Identify which cell holds the provided text, then report its (x, y) central coordinate. 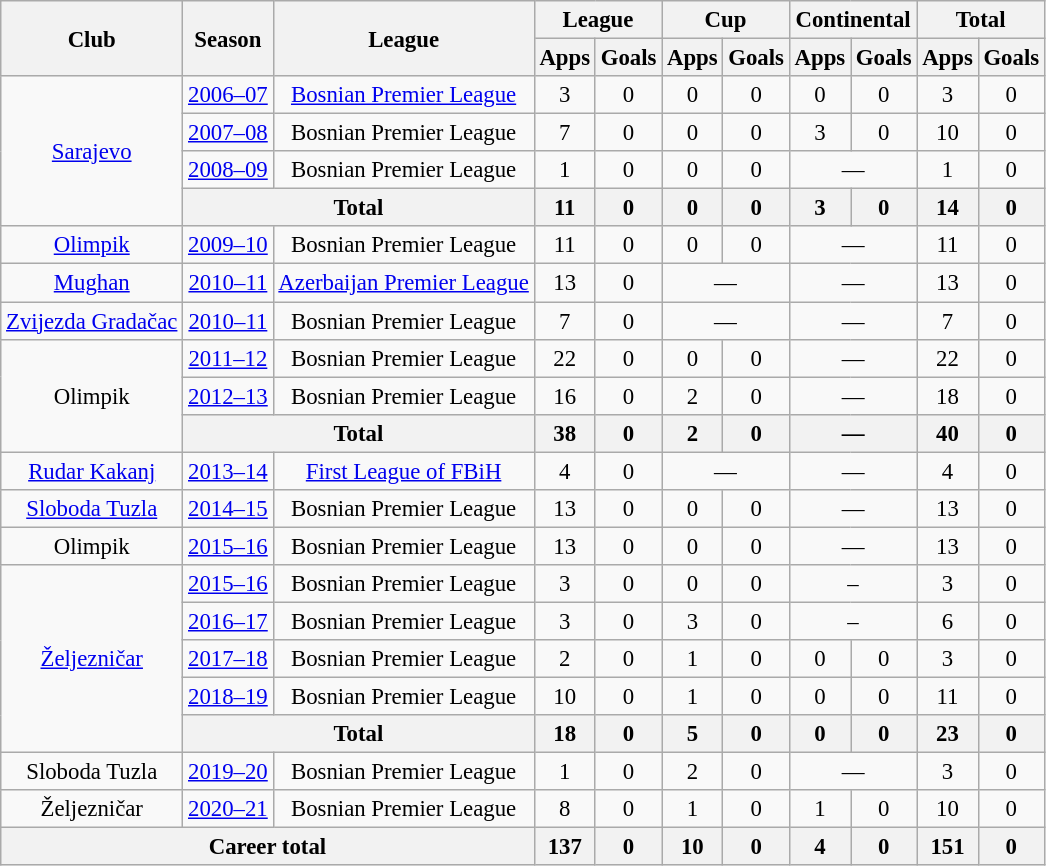
Continental (853, 20)
2018–19 (228, 697)
First League of FBiH (404, 471)
2019–20 (228, 772)
2008–09 (228, 170)
2020–21 (228, 809)
2014–15 (228, 509)
16 (564, 396)
2011–12 (228, 358)
14 (948, 208)
23 (948, 734)
38 (564, 433)
Rudar Kakanj (92, 471)
151 (948, 847)
2013–14 (228, 471)
Zvijezda Gradačac (92, 321)
40 (948, 433)
2006–07 (228, 95)
137 (564, 847)
Sarajevo (92, 151)
6 (948, 621)
Club (92, 38)
2012–13 (228, 396)
5 (692, 734)
2016–17 (228, 621)
2007–08 (228, 133)
Mughan (92, 283)
Career total (268, 847)
Cup (726, 20)
Azerbaijan Premier League (404, 283)
8 (564, 809)
2009–10 (228, 245)
2017–18 (228, 659)
Season (228, 38)
